Detect which cell encompasses the target text, then output its (X, Y) center coordinate. 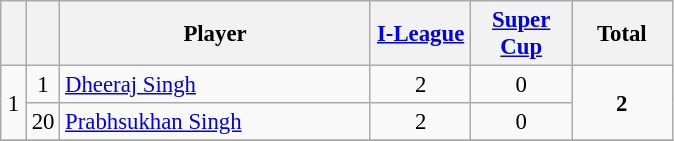
Player (216, 34)
I-League (420, 34)
20 (42, 122)
Super Cup (522, 34)
Prabhsukhan Singh (216, 122)
Total (622, 34)
Dheeraj Singh (216, 85)
